From the cell containing the given text, extract its center point as (X, Y) coordinate. 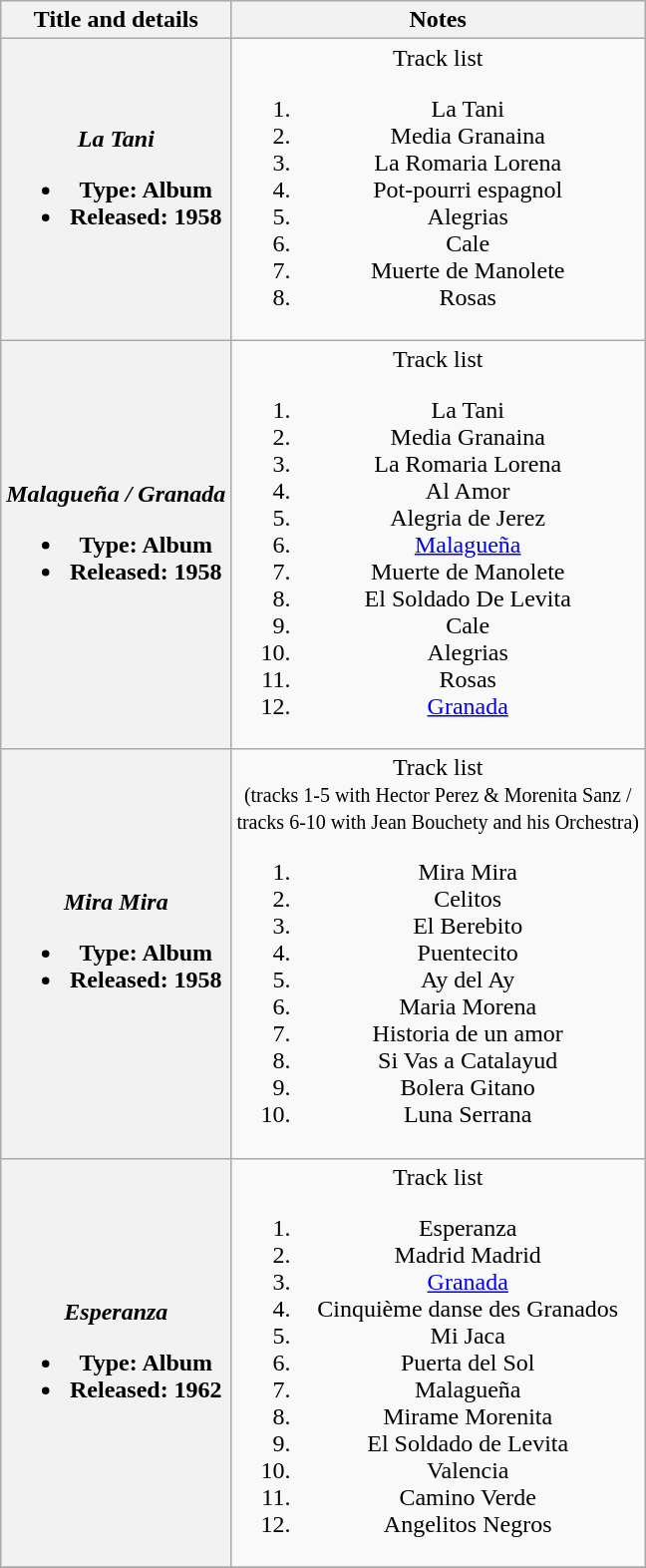
Mira MiraType: AlbumReleased: 1958 (116, 954)
Notes (439, 20)
Track listLa TaniMedia GranainaLa Romaria LorenaPot-pourri espagnolAlegriasCaleMuerte de ManoleteRosas (439, 190)
Title and details (116, 20)
Malagueña / GranadaType: AlbumReleased: 1958 (116, 545)
La TaniType: AlbumReleased: 1958 (116, 190)
EsperanzaType: AlbumReleased: 1962 (116, 1363)
Track listLa TaniMedia GranainaLa Romaria LorenaAl AmorAlegria de JerezMalagueñaMuerte de ManoleteEl Soldado De LevitaCaleAlegriasRosasGranada (439, 545)
